Capture the cell that displays the provided text and extract its (x, y) central coordinate. 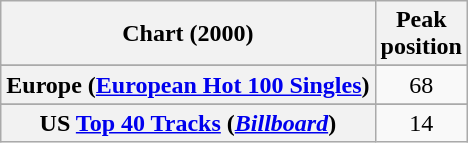
14 (421, 123)
Europe (European Hot 100 Singles) (188, 85)
Chart (2000) (188, 34)
Peakposition (421, 34)
68 (421, 85)
US Top 40 Tracks (Billboard) (188, 123)
